Scan for the cell matching the given text and deliver its [x, y] coordinate at center. 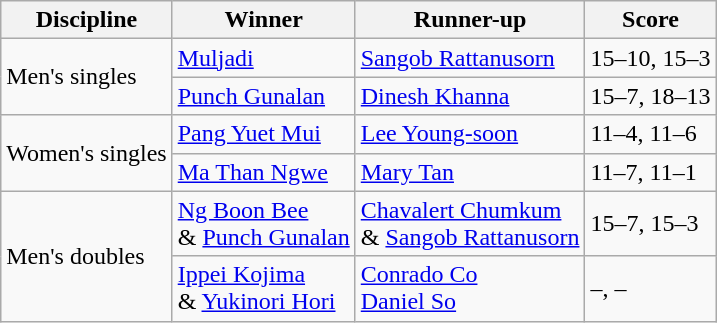
Women's singles [86, 153]
11–7, 11–1 [650, 172]
Ma Than Ngwe [264, 172]
15–10, 15–3 [650, 58]
Runner-up [470, 20]
Muljadi [264, 58]
Ippei Kojima & Yukinori Hori [264, 288]
Men's doubles [86, 256]
Men's singles [86, 77]
Lee Young-soon [470, 134]
Conrado Co Daniel So [470, 288]
11–4, 11–6 [650, 134]
Winner [264, 20]
Mary Tan [470, 172]
Sangob Rattanusorn [470, 58]
15–7, 18–13 [650, 96]
15–7, 15–3 [650, 224]
Ng Boon Bee & Punch Gunalan [264, 224]
Discipline [86, 20]
Dinesh Khanna [470, 96]
Punch Gunalan [264, 96]
Pang Yuet Mui [264, 134]
Score [650, 20]
–, – [650, 288]
Chavalert Chumkum & Sangob Rattanusorn [470, 224]
